From the cell containing the given text, extract its center point as [X, Y] coordinate. 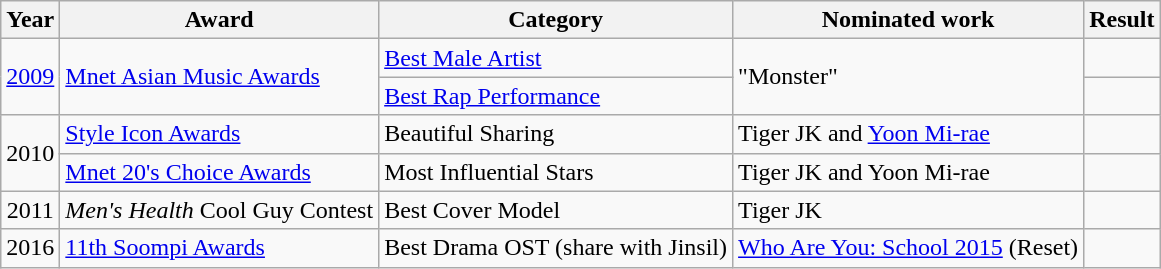
Style Icon Awards [220, 134]
Men's Health Cool Guy Contest [220, 210]
Category [556, 20]
Who Are You: School 2015 (Reset) [908, 248]
2016 [30, 248]
2009 [30, 77]
Nominated work [908, 20]
Mnet Asian Music Awards [220, 77]
Result [1122, 20]
Mnet 20's Choice Awards [220, 172]
Best Male Artist [556, 58]
Award [220, 20]
Best Drama OST (share with Jinsil) [556, 248]
"Monster" [908, 77]
2010 [30, 153]
Best Rap Performance [556, 96]
Tiger JK [908, 210]
11th Soompi Awards [220, 248]
Year [30, 20]
2011 [30, 210]
Beautiful Sharing [556, 134]
Best Cover Model [556, 210]
Most Influential Stars [556, 172]
